For the text-containing cell, return its midpoint in [x, y] coordinate format. 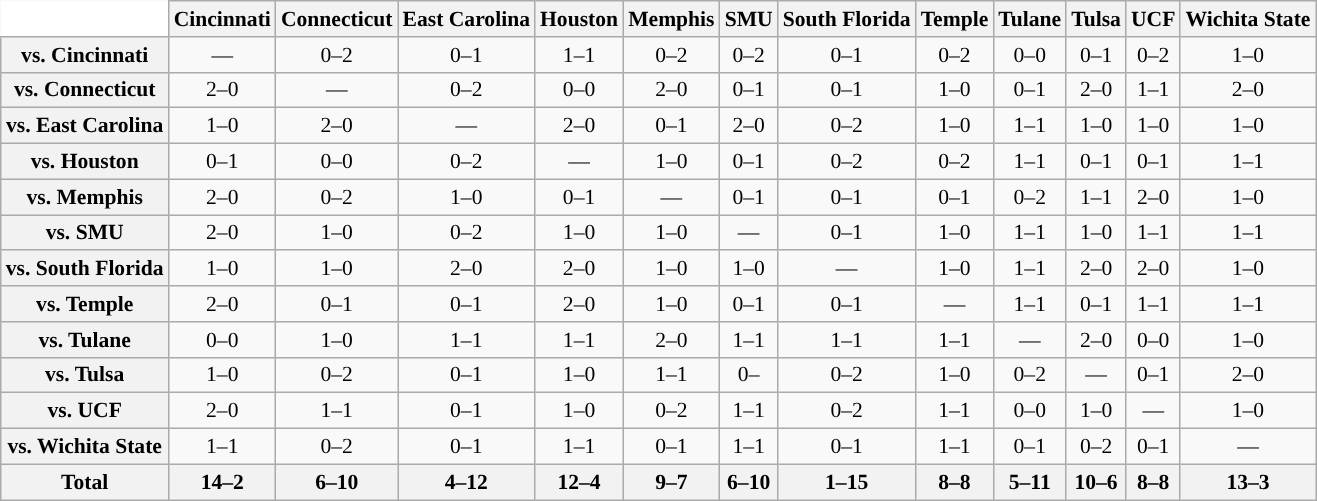
vs. Tulane [85, 340]
Connecticut [337, 19]
vs. SMU [85, 233]
9–7 [671, 482]
SMU [749, 19]
vs. Temple [85, 304]
14–2 [222, 482]
13–3 [1248, 482]
vs. Houston [85, 162]
Memphis [671, 19]
vs. Wichita State [85, 447]
vs. East Carolina [85, 126]
UCF [1153, 19]
vs. Tulsa [85, 375]
Houston [579, 19]
1–15 [847, 482]
12–4 [579, 482]
vs. Connecticut [85, 90]
Temple [955, 19]
Tulane [1030, 19]
Tulsa [1096, 19]
vs. Memphis [85, 197]
Wichita State [1248, 19]
East Carolina [466, 19]
Total [85, 482]
vs. South Florida [85, 269]
0– [749, 375]
4–12 [466, 482]
Cincinnati [222, 19]
vs. UCF [85, 411]
vs. Cincinnati [85, 55]
5–11 [1030, 482]
10–6 [1096, 482]
South Florida [847, 19]
